Search for the cell housing the specified text and yield its (x, y) center coordinate. 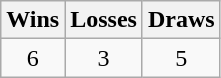
Draws (181, 20)
Losses (104, 20)
Wins (33, 20)
3 (104, 58)
6 (33, 58)
5 (181, 58)
